Detect which cell encompasses the target text, then output its [X, Y] center coordinate. 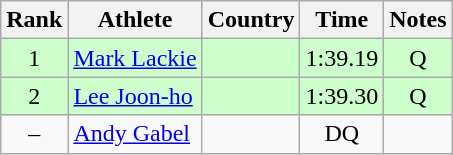
1 [34, 58]
Athlete [135, 20]
Country [251, 20]
2 [34, 96]
DQ [342, 134]
– [34, 134]
Lee Joon-ho [135, 96]
Time [342, 20]
1:39.19 [342, 58]
Notes [418, 20]
Mark Lackie [135, 58]
Andy Gabel [135, 134]
1:39.30 [342, 96]
Rank [34, 20]
